Provide the [X, Y] coordinate of the cell's center where the given text is located.  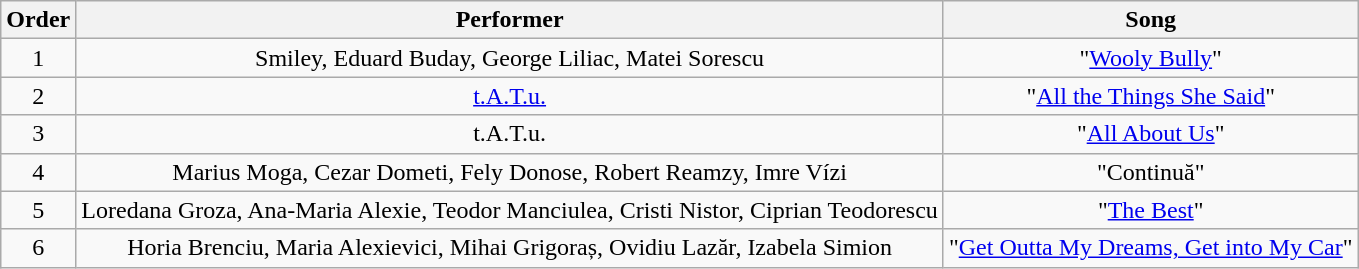
"Get Outta My Dreams, Get into My Car" [1150, 248]
Song [1150, 20]
"All About Us" [1150, 134]
Marius Moga, Cezar Dometi, Fely Donose, Robert Reamzy, Imre Vízi [510, 172]
Order [38, 20]
3 [38, 134]
Horia Brenciu, Maria Alexievici, Mihai Grigoraș, Ovidiu Lazăr, Izabela Simion [510, 248]
"Wooly Bully" [1150, 58]
Smiley, Eduard Buday, George Liliac, Matei Sorescu [510, 58]
4 [38, 172]
1 [38, 58]
Loredana Groza, Ana-Maria Alexie, Teodor Manciulea, Cristi Nistor, Ciprian Teodorescu [510, 210]
5 [38, 210]
"All the Things She Said" [1150, 96]
2 [38, 96]
"The Best" [1150, 210]
"Continuă" [1150, 172]
6 [38, 248]
Performer [510, 20]
